Locate the cell with the specified text and output its (X, Y) center coordinate. 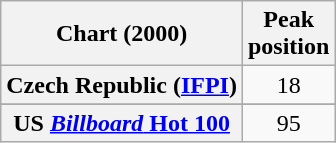
95 (288, 123)
Peakposition (288, 34)
US Billboard Hot 100 (122, 123)
18 (288, 85)
Czech Republic (IFPI) (122, 85)
Chart (2000) (122, 34)
